From the cell containing the given text, extract its center point as [x, y] coordinate. 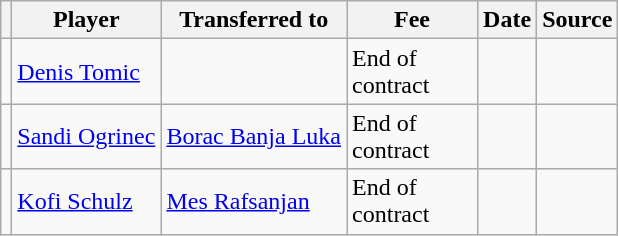
Player [86, 20]
Date [508, 20]
Transferred to [254, 20]
Kofi Schulz [86, 202]
Denis Tomic [86, 72]
Sandi Ogrinec [86, 136]
Mes Rafsanjan [254, 202]
Borac Banja Luka [254, 136]
Source [578, 20]
Fee [412, 20]
